Detect which cell encompasses the target text, then output its (X, Y) center coordinate. 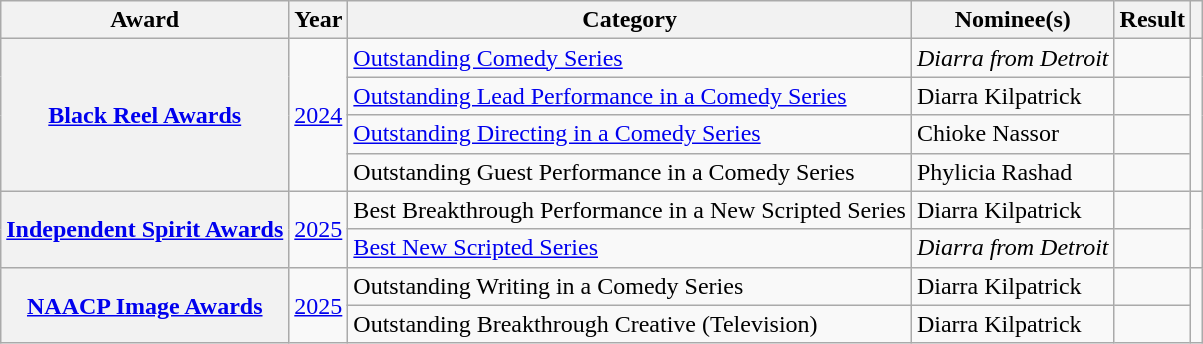
Outstanding Breakthrough Creative (Television) (630, 324)
NAACP Image Awards (145, 305)
Outstanding Writing in a Comedy Series (630, 286)
Phylicia Rashad (1012, 172)
Independent Spirit Awards (145, 229)
Outstanding Comedy Series (630, 58)
Award (145, 20)
Year (318, 20)
Nominee(s) (1012, 20)
Outstanding Guest Performance in a Comedy Series (630, 172)
Outstanding Lead Performance in a Comedy Series (630, 96)
Best Breakthrough Performance in a New Scripted Series (630, 210)
Black Reel Awards (145, 115)
2024 (318, 115)
Chioke Nassor (1012, 134)
Best New Scripted Series (630, 248)
Result (1152, 20)
Outstanding Directing in a Comedy Series (630, 134)
Category (630, 20)
